Identify which cell holds the provided text, then report its (X, Y) central coordinate. 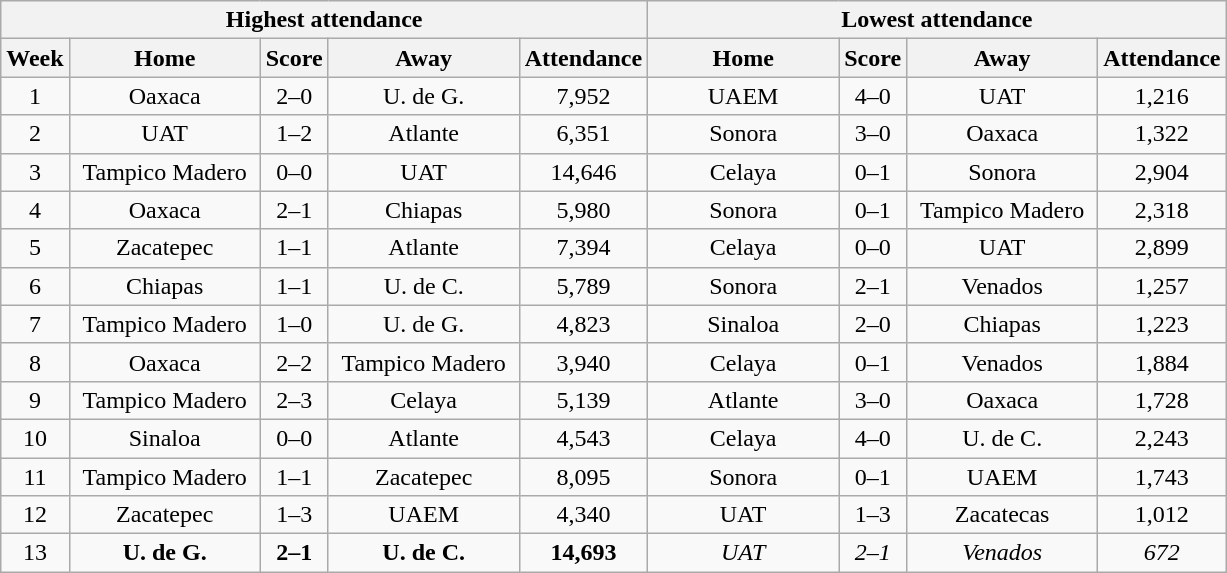
3 (35, 172)
5,980 (583, 210)
1,743 (1162, 477)
5,139 (583, 400)
14,646 (583, 172)
672 (1162, 553)
1,216 (1162, 96)
Lowest attendance (937, 20)
2–2 (294, 362)
13 (35, 553)
1,257 (1162, 286)
9 (35, 400)
8 (35, 362)
2,904 (1162, 172)
6 (35, 286)
Zacatecas (1002, 515)
2–3 (294, 400)
8,095 (583, 477)
2 (35, 134)
1 (35, 96)
7 (35, 324)
3,940 (583, 362)
Week (35, 58)
4,340 (583, 515)
4 (35, 210)
14,693 (583, 553)
11 (35, 477)
1–0 (294, 324)
2,899 (1162, 248)
5 (35, 248)
Highest attendance (324, 20)
12 (35, 515)
6,351 (583, 134)
7,394 (583, 248)
1,223 (1162, 324)
2,243 (1162, 438)
1–2 (294, 134)
1,728 (1162, 400)
10 (35, 438)
4,823 (583, 324)
5,789 (583, 286)
1,012 (1162, 515)
4,543 (583, 438)
7,952 (583, 96)
1,884 (1162, 362)
2,318 (1162, 210)
1,322 (1162, 134)
